Detect which cell encompasses the target text, then output its [X, Y] center coordinate. 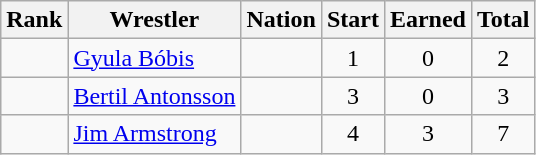
Wrestler [154, 20]
Rank [34, 20]
Nation [281, 20]
1 [352, 58]
Total [503, 20]
Earned [428, 20]
Bertil Antonsson [154, 96]
Jim Armstrong [154, 134]
Gyula Bóbis [154, 58]
2 [503, 58]
4 [352, 134]
Start [352, 20]
7 [503, 134]
